Find where the given text appears and provide that cell's center as (X, Y) coordinate. 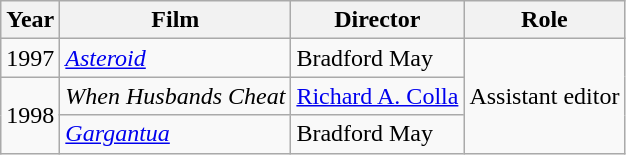
1997 (30, 58)
1998 (30, 115)
Gargantua (176, 134)
Year (30, 20)
Richard A. Colla (378, 96)
Asteroid (176, 58)
Director (378, 20)
When Husbands Cheat (176, 96)
Assistant editor (544, 96)
Role (544, 20)
Film (176, 20)
